Identify which cell holds the provided text, then report its [x, y] central coordinate. 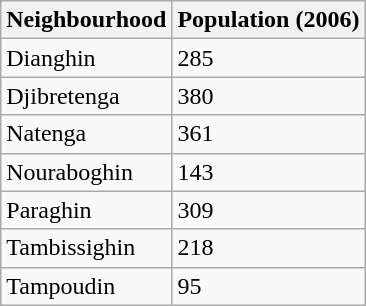
309 [268, 210]
Paraghin [86, 210]
Dianghin [86, 58]
Neighbourhood [86, 20]
285 [268, 58]
95 [268, 286]
Djibretenga [86, 96]
143 [268, 172]
Tampoudin [86, 286]
Tambissighin [86, 248]
Population (2006) [268, 20]
361 [268, 134]
Natenga [86, 134]
Nouraboghin [86, 172]
380 [268, 96]
218 [268, 248]
